Pinpoint the cell where the given text exists, returning its (x, y) midpoint coordinate. 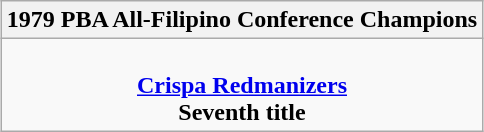
1979 PBA All-Filipino Conference Champions (242, 20)
Crispa Redmanizers Seventh title (242, 85)
